Determine the [x, y] coordinate at the center of the cell enclosing the given text.  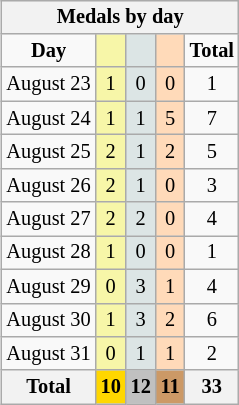
August 24 [49, 118]
10 [111, 387]
33 [212, 387]
August 27 [49, 219]
August 23 [49, 84]
August 28 [49, 253]
7 [212, 118]
August 25 [49, 152]
6 [212, 320]
August 29 [49, 286]
August 31 [49, 354]
12 [141, 387]
Medals by day [120, 17]
August 26 [49, 185]
August 30 [49, 320]
11 [170, 387]
Day [49, 51]
